Capture the cell that displays the provided text and extract its (X, Y) central coordinate. 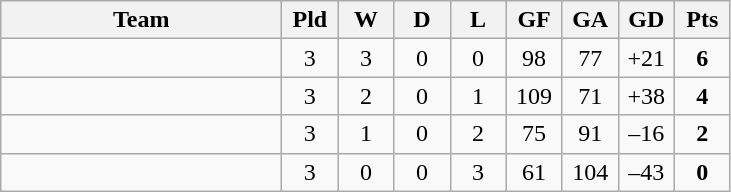
D (422, 20)
Team (142, 20)
91 (590, 134)
GD (646, 20)
98 (534, 58)
61 (534, 172)
GF (534, 20)
–43 (646, 172)
71 (590, 96)
L (478, 20)
Pts (702, 20)
77 (590, 58)
–16 (646, 134)
+21 (646, 58)
GA (590, 20)
104 (590, 172)
6 (702, 58)
W (366, 20)
4 (702, 96)
Pld (310, 20)
109 (534, 96)
+38 (646, 96)
75 (534, 134)
